For the text-containing cell, return its midpoint in (x, y) coordinate format. 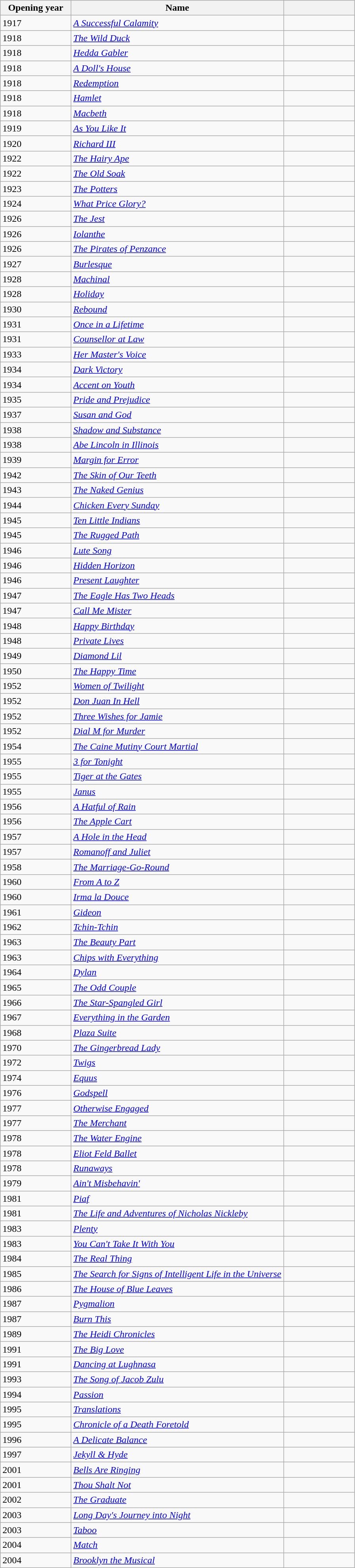
1935 (36, 400)
Godspell (177, 1093)
Rebound (177, 309)
1964 (36, 972)
Janus (177, 792)
Abe Lincoln in Illinois (177, 445)
The Eagle Has Two Heads (177, 596)
Tiger at the Gates (177, 776)
The Odd Couple (177, 988)
Machinal (177, 279)
1949 (36, 656)
Passion (177, 1394)
Brooklyn the Musical (177, 1560)
Present Laughter (177, 580)
1989 (36, 1334)
Equus (177, 1078)
Pygmalion (177, 1304)
Private Lives (177, 641)
Shadow and Substance (177, 430)
1942 (36, 475)
Lute Song (177, 550)
Pride and Prejudice (177, 400)
1944 (36, 505)
Twigs (177, 1063)
The Caine Mutiny Court Martial (177, 746)
Dial M for Murder (177, 731)
1967 (36, 1018)
Plenty (177, 1229)
1950 (36, 671)
The Heidi Chronicles (177, 1334)
A Delicate Balance (177, 1440)
3 for Tonight (177, 761)
Taboo (177, 1530)
1924 (36, 204)
You Can't Take It With You (177, 1244)
Richard III (177, 143)
1930 (36, 309)
The Life and Adventures of Nicholas Nickleby (177, 1214)
Thou Shalt Not (177, 1485)
Hedda Gabler (177, 53)
Everything in the Garden (177, 1018)
The Hairy Ape (177, 158)
The Marriage-Go-Round (177, 867)
Chronicle of a Death Foretold (177, 1425)
1954 (36, 746)
As You Like It (177, 128)
The Gingerbread Lady (177, 1048)
Burn This (177, 1319)
A Hole in the Head (177, 837)
From A to Z (177, 882)
1966 (36, 1003)
Diamond Lil (177, 656)
1974 (36, 1078)
The Graduate (177, 1500)
Redemption (177, 83)
1976 (36, 1093)
Irma la Douce (177, 897)
Romanoff and Juliet (177, 852)
The Merchant (177, 1123)
1965 (36, 988)
The Pirates of Penzance (177, 249)
Plaza Suite (177, 1033)
Susan and God (177, 415)
1939 (36, 460)
1968 (36, 1033)
1985 (36, 1274)
The Star-Spangled Girl (177, 1003)
Match (177, 1545)
1923 (36, 189)
Chicken Every Sunday (177, 505)
2002 (36, 1500)
The House of Blue Leaves (177, 1289)
1997 (36, 1455)
The Wild Duck (177, 38)
Translations (177, 1410)
1993 (36, 1379)
The Potters (177, 189)
1972 (36, 1063)
The Real Thing (177, 1259)
The Water Engine (177, 1138)
The Jest (177, 219)
The Big Love (177, 1349)
The Beauty Part (177, 942)
1986 (36, 1289)
Chips with Everything (177, 957)
The Rugged Path (177, 535)
Burlesque (177, 264)
1994 (36, 1394)
Once in a Lifetime (177, 324)
Piaf (177, 1199)
Happy Birthday (177, 626)
Hamlet (177, 98)
Ain't Misbehavin' (177, 1184)
1979 (36, 1184)
A Hatful of Rain (177, 807)
Eliot Feld Ballet (177, 1153)
1917 (36, 23)
The Search for Signs of Intelligent Life in the Universe (177, 1274)
1933 (36, 354)
Long Day's Journey into Night (177, 1515)
Dylan (177, 972)
Bells Are Ringing (177, 1470)
Jekyll & Hyde (177, 1455)
The Song of Jacob Zulu (177, 1379)
Holiday (177, 294)
Margin for Error (177, 460)
Counsellor at Law (177, 339)
Call Me Mister (177, 611)
1920 (36, 143)
Three Wishes for Jamie (177, 716)
1984 (36, 1259)
Women of Twilight (177, 686)
Name (177, 8)
1961 (36, 912)
The Old Soak (177, 173)
Accent on Youth (177, 384)
1927 (36, 264)
Opening year (36, 8)
1958 (36, 867)
Dark Victory (177, 369)
The Happy Time (177, 671)
1970 (36, 1048)
Tchin-Tchin (177, 927)
The Skin of Our Teeth (177, 475)
Macbeth (177, 113)
Runaways (177, 1168)
Otherwise Engaged (177, 1108)
1937 (36, 415)
1943 (36, 490)
Don Juan In Hell (177, 701)
The Naked Genius (177, 490)
Hidden Horizon (177, 565)
1919 (36, 128)
Dancing at Lughnasa (177, 1364)
1962 (36, 927)
Ten Little Indians (177, 520)
What Price Glory? (177, 204)
Gideon (177, 912)
Iolanthe (177, 234)
A Doll's House (177, 68)
A Successful Calamity (177, 23)
Her Master's Voice (177, 354)
1996 (36, 1440)
The Apple Cart (177, 822)
